Detect which cell encompasses the target text, then output its [x, y] center coordinate. 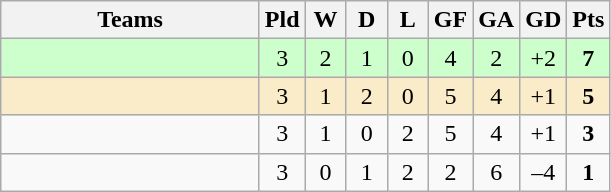
Pld [282, 20]
W [326, 20]
+2 [544, 58]
–4 [544, 172]
L [408, 20]
7 [588, 58]
GA [496, 20]
GF [450, 20]
D [366, 20]
Teams [130, 20]
GD [544, 20]
6 [496, 172]
Pts [588, 20]
